Capture the cell that displays the provided text and extract its (X, Y) central coordinate. 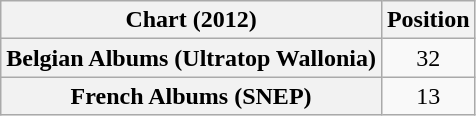
Belgian Albums (Ultratop Wallonia) (192, 58)
Position (428, 20)
13 (428, 96)
Chart (2012) (192, 20)
French Albums (SNEP) (192, 96)
32 (428, 58)
